Return (x, y) of the center of cell containing provided text 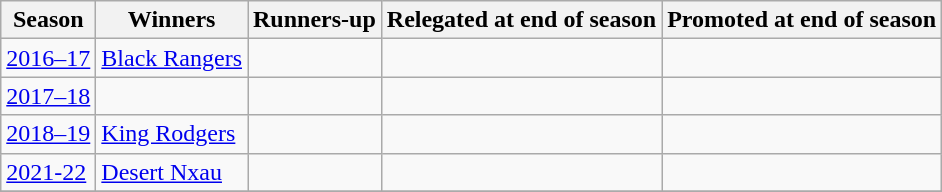
2017–18 (48, 96)
Desert Nxau (172, 172)
Runners-up (315, 20)
2016–17 (48, 58)
Promoted at end of season (802, 20)
Relegated at end of season (521, 20)
King Rodgers (172, 134)
Black Rangers (172, 58)
2018–19 (48, 134)
Winners (172, 20)
2021-22 (48, 172)
Season (48, 20)
